Capture the cell that displays the provided text and extract its (x, y) central coordinate. 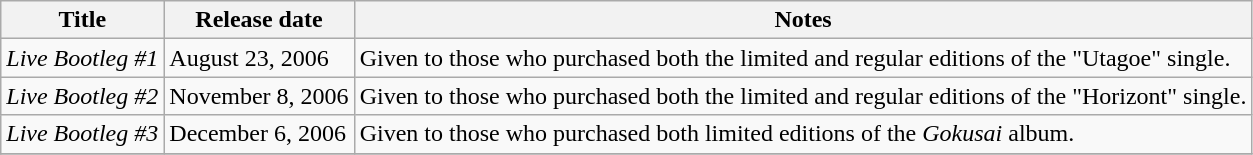
Given to those who purchased both limited editions of the Gokusai album. (803, 134)
Title (82, 20)
Live Bootleg #2 (82, 96)
Live Bootleg #1 (82, 58)
Notes (803, 20)
December 6, 2006 (259, 134)
Given to those who purchased both the limited and regular editions of the "Horizont" single. (803, 96)
Release date (259, 20)
November 8, 2006 (259, 96)
Given to those who purchased both the limited and regular editions of the "Utagoe" single. (803, 58)
August 23, 2006 (259, 58)
Live Bootleg #3 (82, 134)
